Locate the cell with the specified text and output its [x, y] center coordinate. 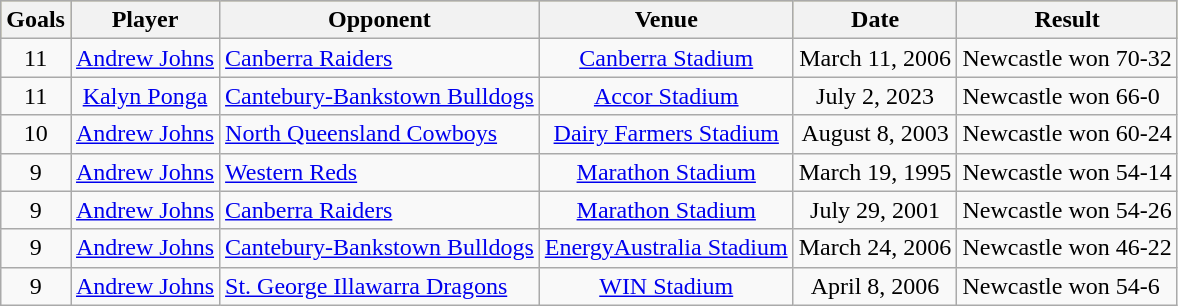
Goals [36, 20]
Newcastle won 54-14 [1067, 172]
Newcastle won 46-22 [1067, 248]
10 [36, 134]
Newcastle won 54-6 [1067, 286]
March 11, 2006 [875, 58]
Accor Stadium [666, 96]
March 24, 2006 [875, 248]
July 29, 2001 [875, 210]
Result [1067, 20]
North Queensland Cowboys [380, 134]
July 2, 2023 [875, 96]
Newcastle won 70-32 [1067, 58]
EnergyAustralia Stadium [666, 248]
Newcastle won 54-26 [1067, 210]
Newcastle won 60-24 [1067, 134]
WIN Stadium [666, 286]
Kalyn Ponga [144, 96]
Opponent [380, 20]
Player [144, 20]
April 8, 2006 [875, 286]
Venue [666, 20]
St. George Illawarra Dragons [380, 286]
March 19, 1995 [875, 172]
Canberra Stadium [666, 58]
Dairy Farmers Stadium [666, 134]
Western Reds [380, 172]
August 8, 2003 [875, 134]
Date [875, 20]
Newcastle won 66-0 [1067, 96]
